Return (x, y) of the center of cell containing provided text 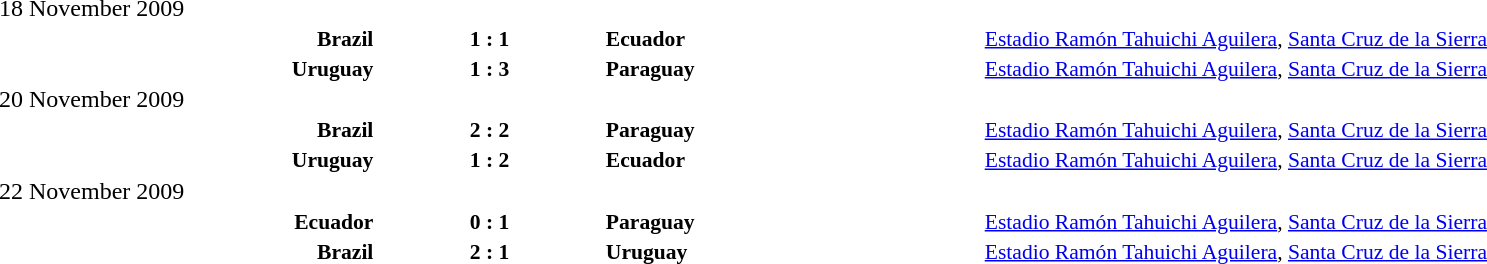
0 : 1 (489, 222)
1 : 2 (489, 160)
2 : 2 (489, 130)
1 : 1 (489, 38)
1 : 3 (489, 68)
